Capture the cell that displays the provided text and extract its (X, Y) central coordinate. 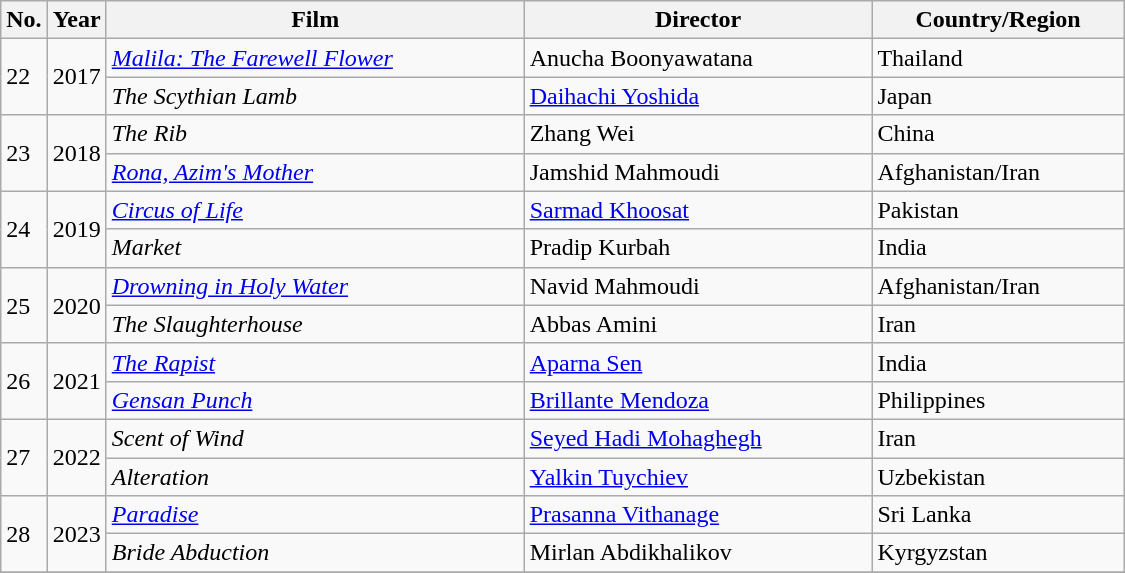
Yalkin Tuychiev (698, 477)
China (998, 134)
28 (24, 534)
Mirlan Abdikhalikov (698, 553)
The Slaughterhouse (315, 324)
22 (24, 77)
2018 (76, 153)
Japan (998, 96)
Pradip Kurbah (698, 248)
Pakistan (998, 210)
Market (315, 248)
Drowning in Holy Water (315, 286)
2020 (76, 305)
2021 (76, 381)
No. (24, 20)
Paradise (315, 515)
Seyed Hadi Mohaghegh (698, 438)
2022 (76, 457)
Year (76, 20)
Anucha Boonyawatana (698, 58)
The Scythian Lamb (315, 96)
Scent of Wind (315, 438)
25 (24, 305)
Malila: The Farewell Flower (315, 58)
Jamshid Mahmoudi (698, 172)
The Rapist (315, 362)
2023 (76, 534)
26 (24, 381)
Brillante Mendoza (698, 400)
Sri Lanka (998, 515)
Film (315, 20)
Prasanna Vithanage (698, 515)
Circus of Life (315, 210)
Kyrgyzstan (998, 553)
Alteration (315, 477)
2019 (76, 229)
Abbas Amini (698, 324)
Daihachi Yoshida (698, 96)
Director (698, 20)
Uzbekistan (998, 477)
Thailand (998, 58)
24 (24, 229)
Aparna Sen (698, 362)
Country/Region (998, 20)
Sarmad Khoosat (698, 210)
Rona, Azim's Mother (315, 172)
Bride Abduction (315, 553)
Zhang Wei (698, 134)
Gensan Punch (315, 400)
2017 (76, 77)
Philippines (998, 400)
The Rib (315, 134)
23 (24, 153)
27 (24, 457)
Navid Mahmoudi (698, 286)
